Pinpoint the cell where the given text exists, returning its [x, y] midpoint coordinate. 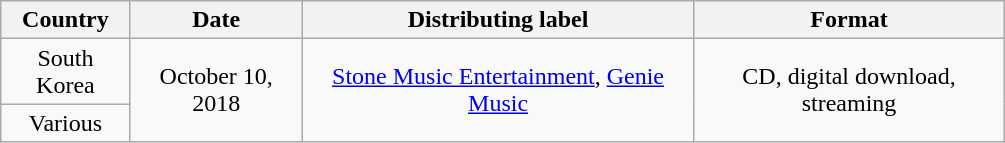
Stone Music Entertainment, Genie Music [498, 90]
Country [66, 20]
Distributing label [498, 20]
Format [849, 20]
Date [216, 20]
Various [66, 123]
CD, digital download, streaming [849, 90]
South Korea [66, 72]
October 10, 2018 [216, 90]
